Capture the cell that displays the provided text and extract its (x, y) central coordinate. 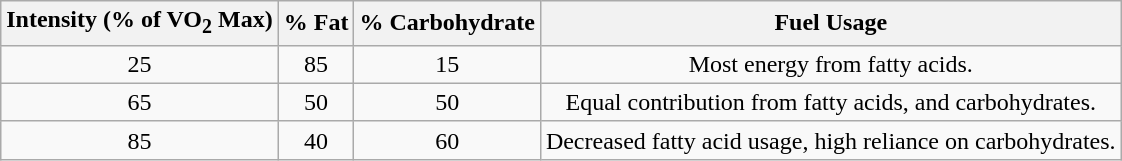
40 (316, 140)
Most energy from fatty acids. (830, 64)
65 (140, 102)
Equal contribution from fatty acids, and carbohydrates. (830, 102)
15 (447, 64)
Intensity (% of VO2 Max) (140, 23)
Decreased fatty acid usage, high reliance on carbohydrates. (830, 140)
% Carbohydrate (447, 23)
% Fat (316, 23)
25 (140, 64)
Fuel Usage (830, 23)
60 (447, 140)
